Find where the given text appears and provide that cell's center as [X, Y] coordinate. 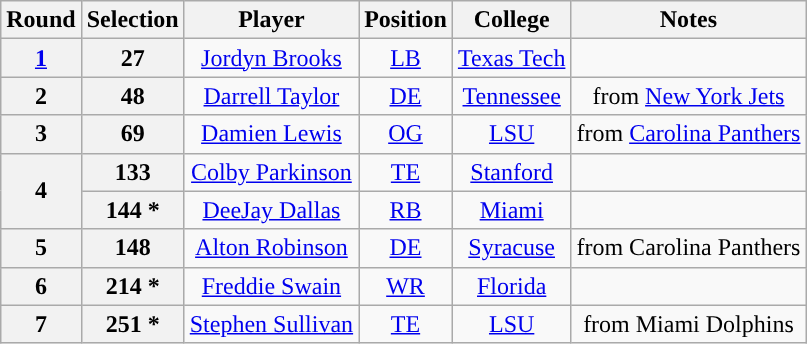
251 * [132, 324]
DeeJay Dallas [271, 210]
OG [406, 134]
27 [132, 58]
RB [406, 210]
144 * [132, 210]
Miami [512, 210]
College [512, 20]
2 [41, 96]
Freddie Swain [271, 286]
WR [406, 286]
Round [41, 20]
Notes [688, 20]
Florida [512, 286]
214 * [132, 286]
5 [41, 248]
from Miami Dolphins [688, 324]
6 [41, 286]
Position [406, 20]
LB [406, 58]
Jordyn Brooks [271, 58]
Stephen Sullivan [271, 324]
148 [132, 248]
Alton Robinson [271, 248]
Darrell Taylor [271, 96]
Stanford [512, 172]
133 [132, 172]
3 [41, 134]
Colby Parkinson [271, 172]
4 [41, 191]
Player [271, 20]
Selection [132, 20]
Syracuse [512, 248]
Tennessee [512, 96]
1 [41, 58]
from New York Jets [688, 96]
48 [132, 96]
Texas Tech [512, 58]
Damien Lewis [271, 134]
69 [132, 134]
7 [41, 324]
